Find where the given text appears and provide that cell's center as (X, Y) coordinate. 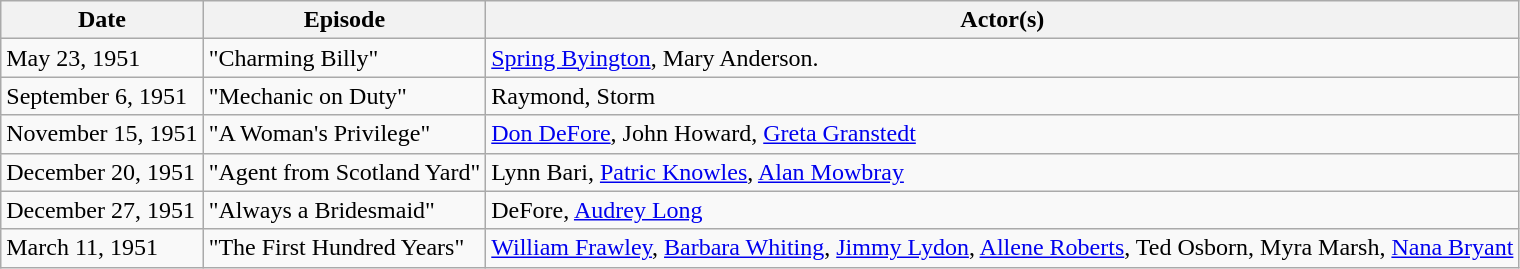
DeFore, Audrey Long (1002, 210)
Raymond, Storm (1002, 96)
December 27, 1951 (102, 210)
Actor(s) (1002, 20)
Don DeFore, John Howard, Greta Granstedt (1002, 134)
"Charming Billy" (344, 58)
"A Woman's Privilege" (344, 134)
William Frawley, Barbara Whiting, Jimmy Lydon, Allene Roberts, Ted Osborn, Myra Marsh, Nana Bryant (1002, 248)
"Agent from Scotland Yard" (344, 172)
"The First Hundred Years" (344, 248)
"Always a Bridesmaid" (344, 210)
"Mechanic on Duty" (344, 96)
November 15, 1951 (102, 134)
Spring Byington, Mary Anderson. (1002, 58)
Lynn Bari, Patric Knowles, Alan Mowbray (1002, 172)
Date (102, 20)
December 20, 1951 (102, 172)
Episode (344, 20)
May 23, 1951 (102, 58)
September 6, 1951 (102, 96)
March 11, 1951 (102, 248)
